For the text-containing cell, return its midpoint in (X, Y) coordinate format. 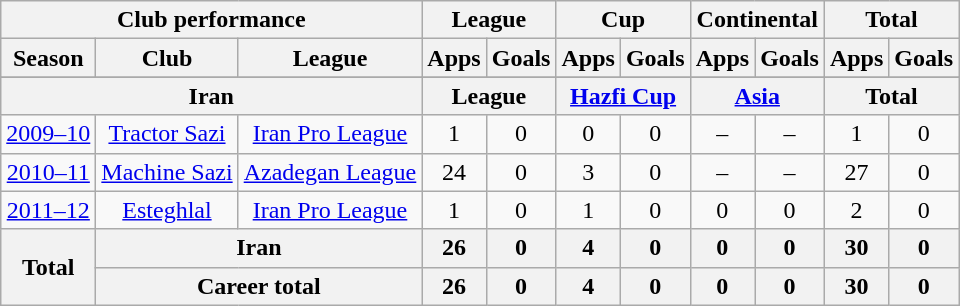
Machine Sazi (167, 172)
Hazfi Cup (623, 96)
Club (167, 58)
Azadegan League (330, 172)
3 (588, 172)
2010–11 (48, 172)
24 (454, 172)
Tractor Sazi (167, 134)
Cup (623, 20)
Asia (757, 96)
Season (48, 58)
27 (856, 172)
Club performance (212, 20)
Career total (259, 286)
2009–10 (48, 134)
2 (856, 210)
Esteghlal (167, 210)
Continental (757, 20)
2011–12 (48, 210)
